Output the [x, y] coordinate of the center of the cell containing the given text.  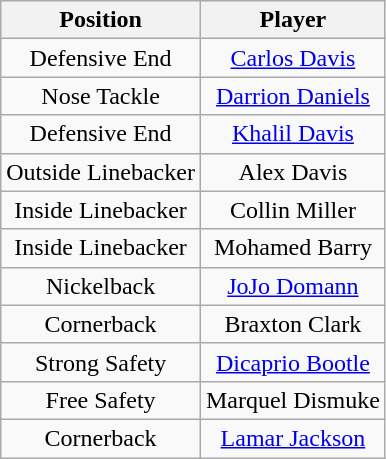
Mohamed Barry [292, 248]
Braxton Clark [292, 324]
Player [292, 20]
Nickelback [101, 286]
Position [101, 20]
Darrion Daniels [292, 96]
Lamar Jackson [292, 438]
Nose Tackle [101, 96]
Alex Davis [292, 172]
Khalil Davis [292, 134]
Carlos Davis [292, 58]
JoJo Domann [292, 286]
Collin Miller [292, 210]
Dicaprio Bootle [292, 362]
Free Safety [101, 400]
Strong Safety [101, 362]
Outside Linebacker [101, 172]
Marquel Dismuke [292, 400]
